Output the (x, y) coordinate of the center of the cell containing the given text.  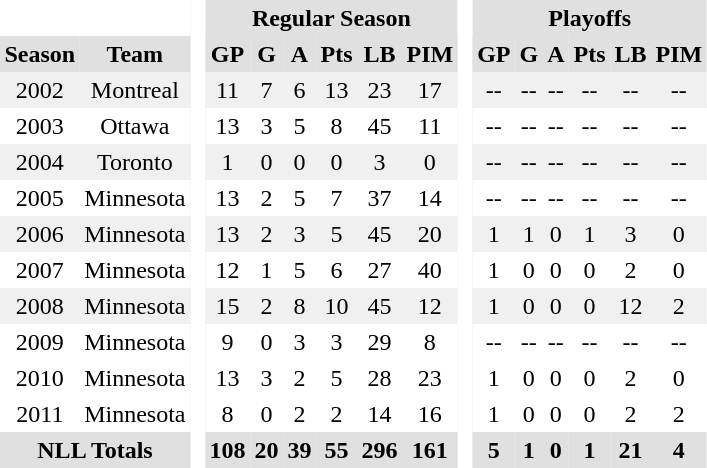
2009 (40, 342)
Regular Season (332, 18)
2007 (40, 270)
55 (336, 450)
Team (135, 54)
4 (679, 450)
Playoffs (590, 18)
2002 (40, 90)
29 (380, 342)
2008 (40, 306)
21 (630, 450)
Season (40, 54)
108 (228, 450)
Toronto (135, 162)
161 (430, 450)
2003 (40, 126)
15 (228, 306)
296 (380, 450)
39 (300, 450)
2010 (40, 378)
Ottawa (135, 126)
2005 (40, 198)
NLL Totals (95, 450)
28 (380, 378)
2004 (40, 162)
40 (430, 270)
27 (380, 270)
16 (430, 414)
Montreal (135, 90)
10 (336, 306)
9 (228, 342)
2006 (40, 234)
2011 (40, 414)
17 (430, 90)
37 (380, 198)
